Scan for the cell matching the given text and deliver its (x, y) coordinate at center. 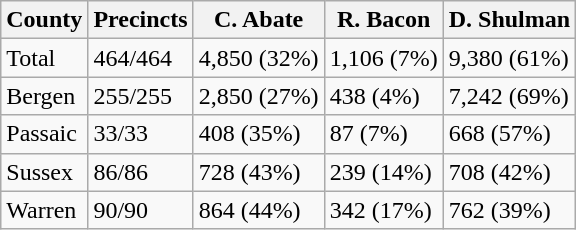
County (44, 20)
408 (35%) (258, 134)
R. Bacon (384, 20)
762 (39%) (509, 210)
438 (4%) (384, 96)
90/90 (140, 210)
239 (14%) (384, 172)
Bergen (44, 96)
Warren (44, 210)
2,850 (27%) (258, 96)
864 (44%) (258, 210)
255/255 (140, 96)
86/86 (140, 172)
Passaic (44, 134)
D. Shulman (509, 20)
4,850 (32%) (258, 58)
87 (7%) (384, 134)
C. Abate (258, 20)
1,106 (7%) (384, 58)
Total (44, 58)
Sussex (44, 172)
342 (17%) (384, 210)
33/33 (140, 134)
708 (42%) (509, 172)
Precincts (140, 20)
464/464 (140, 58)
668 (57%) (509, 134)
728 (43%) (258, 172)
9,380 (61%) (509, 58)
7,242 (69%) (509, 96)
